Return [X, Y] of the center of cell containing provided text 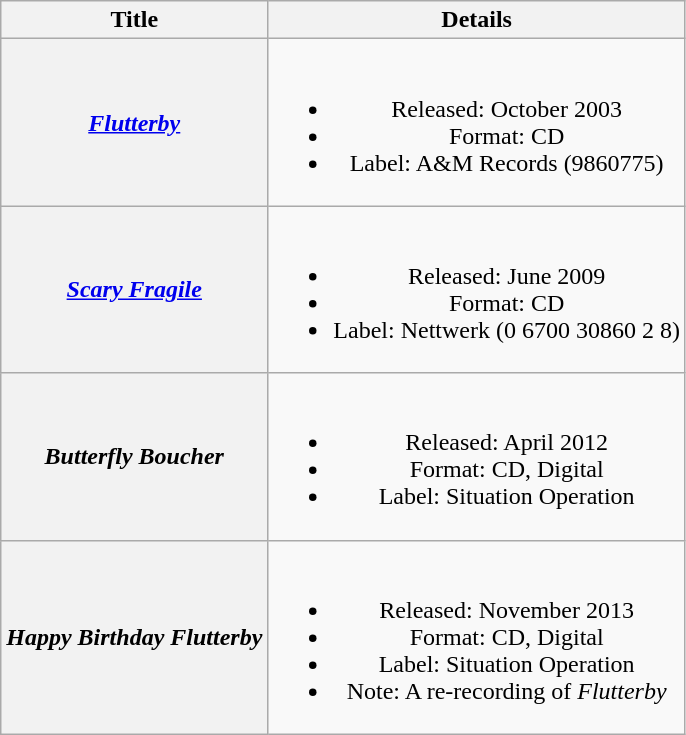
Released: October 2003Format: CDLabel: A&M Records (9860775) [477, 122]
Flutterby [134, 122]
Scary Fragile [134, 290]
Released: April 2012Format: CD, DigitalLabel: Situation Operation [477, 456]
Details [477, 20]
Happy Birthday Flutterby [134, 637]
Released: June 2009Format: CDLabel: Nettwerk (0 6700 30860 2 8) [477, 290]
Released: November 2013Format: CD, DigitalLabel: Situation OperationNote: A re-recording of Flutterby [477, 637]
Title [134, 20]
Butterfly Boucher [134, 456]
